From the cell containing the given text, extract its center point as [x, y] coordinate. 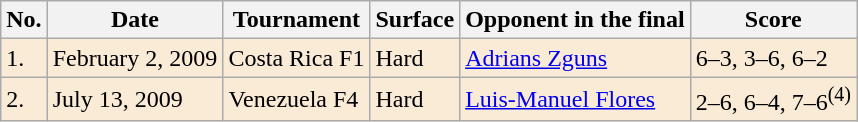
Adrians Zguns [575, 58]
February 2, 2009 [135, 58]
Venezuela F4 [296, 100]
Surface [415, 20]
Opponent in the final [575, 20]
No. [24, 20]
2. [24, 100]
6–3, 3–6, 6–2 [773, 58]
Costa Rica F1 [296, 58]
Date [135, 20]
Luis-Manuel Flores [575, 100]
Tournament [296, 20]
July 13, 2009 [135, 100]
1. [24, 58]
Score [773, 20]
2–6, 6–4, 7–6(4) [773, 100]
